Detect which cell encompasses the target text, then output its (x, y) center coordinate. 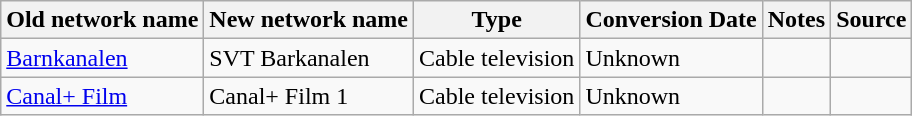
Type (497, 20)
Source (872, 20)
Old network name (102, 20)
Canal+ Film (102, 96)
New network name (309, 20)
SVT Barkanalen (309, 58)
Notes (796, 20)
Barnkanalen (102, 58)
Canal+ Film 1 (309, 96)
Conversion Date (671, 20)
